For the text-containing cell, return its midpoint in (x, y) coordinate format. 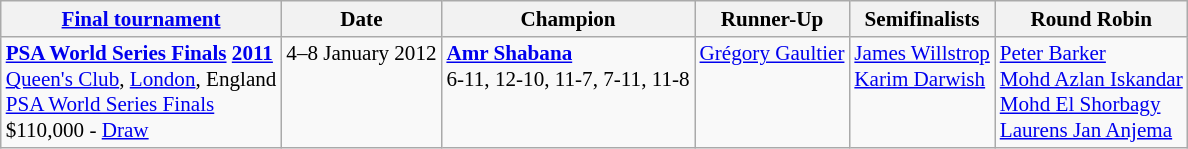
Date (361, 18)
PSA World Series Finals 2011 Queen's Club, London, EnglandPSA World Series Finals$110,000 - Draw (142, 92)
Amr Shabana6-11, 12-10, 11-7, 7-11, 11-8 (568, 92)
Peter Barker Mohd Azlan Iskandar Mohd El Shorbagy Laurens Jan Anjema (1092, 92)
Champion (568, 18)
Round Robin (1092, 18)
Final tournament (142, 18)
James Willstrop Karim Darwish (922, 92)
4–8 January 2012 (361, 92)
Grégory Gaultier (772, 92)
Semifinalists (922, 18)
Runner-Up (772, 18)
